Output the [X, Y] coordinate of the center of the cell containing the given text.  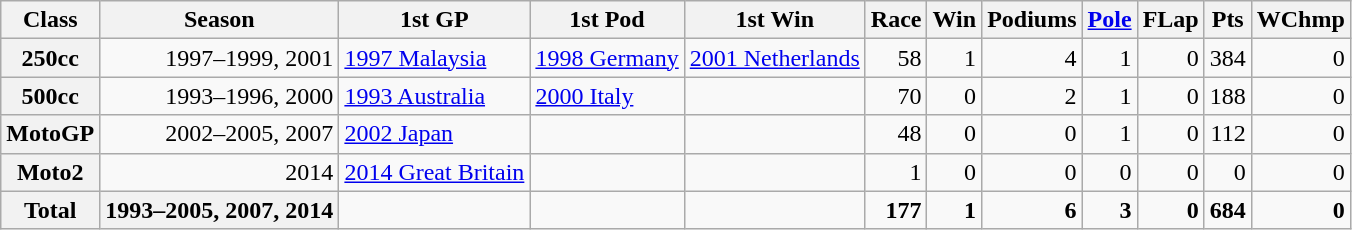
4 [1032, 58]
2002–2005, 2007 [220, 134]
FLap [1170, 20]
48 [896, 134]
1st Pod [607, 20]
1st GP [434, 20]
500cc [50, 96]
1998 Germany [607, 58]
2002 Japan [434, 134]
Win [954, 20]
Season [220, 20]
Podiums [1032, 20]
2000 Italy [607, 96]
1997 Malaysia [434, 58]
250cc [50, 58]
188 [1228, 96]
177 [896, 210]
Pts [1228, 20]
Total [50, 210]
2014 [220, 172]
2014 Great Britain [434, 172]
384 [1228, 58]
Race [896, 20]
WChmp [1300, 20]
58 [896, 58]
Class [50, 20]
1993–2005, 2007, 2014 [220, 210]
Moto2 [50, 172]
2001 Netherlands [774, 58]
MotoGP [50, 134]
70 [896, 96]
1997–1999, 2001 [220, 58]
Pole [1110, 20]
1993–1996, 2000 [220, 96]
684 [1228, 210]
2 [1032, 96]
1993 Australia [434, 96]
1st Win [774, 20]
3 [1110, 210]
112 [1228, 134]
6 [1032, 210]
